Detect which cell encompasses the target text, then output its (X, Y) center coordinate. 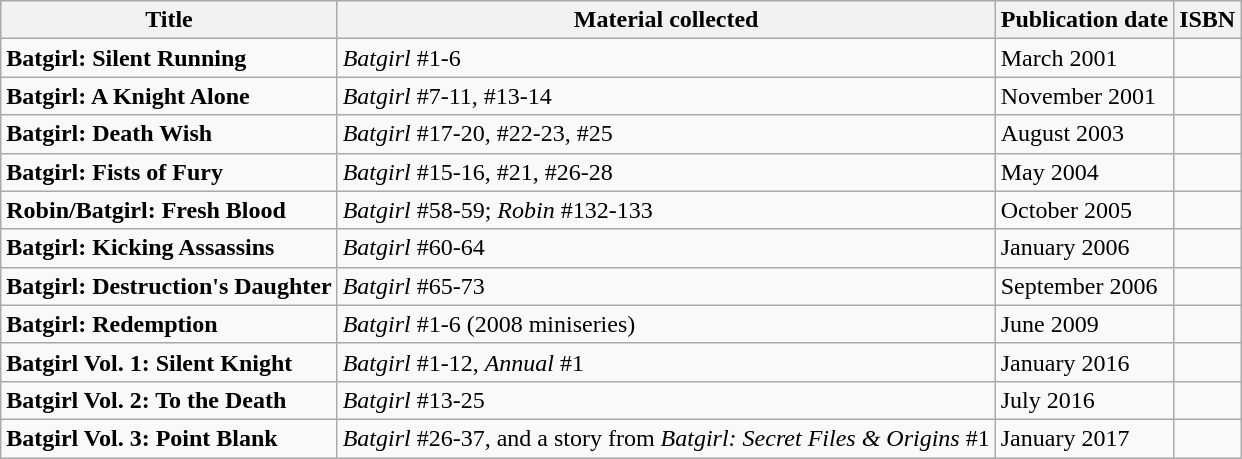
Batgirl Vol. 3: Point Blank (169, 438)
Batgirl #60-64 (666, 248)
November 2001 (1084, 96)
Batgirl #17-20, #22-23, #25 (666, 134)
Batgirl: Fists of Fury (169, 172)
August 2003 (1084, 134)
Batgirl #1-6 (666, 58)
Batgirl: Destruction's Daughter (169, 286)
Publication date (1084, 20)
May 2004 (1084, 172)
Batgirl Vol. 2: To the Death (169, 400)
Batgirl #7-11, #13-14 (666, 96)
Batgirl #65-73 (666, 286)
September 2006 (1084, 286)
July 2016 (1084, 400)
Batgirl #15-16, #21, #26-28 (666, 172)
Batgirl: A Knight Alone (169, 96)
Batgirl: Kicking Assassins (169, 248)
Robin/Batgirl: Fresh Blood (169, 210)
Batgirl #1-6 (2008 miniseries) (666, 324)
ISBN (1208, 20)
Batgirl: Silent Running (169, 58)
June 2009 (1084, 324)
Batgirl: Death Wish (169, 134)
Batgirl: Redemption (169, 324)
Material collected (666, 20)
Batgirl #58-59; Robin #132-133 (666, 210)
Batgirl Vol. 1: Silent Knight (169, 362)
Batgirl #1-12, Annual #1 (666, 362)
January 2016 (1084, 362)
Batgirl #26-37, and a story from Batgirl: Secret Files & Origins #1 (666, 438)
Batgirl #13-25 (666, 400)
January 2017 (1084, 438)
March 2001 (1084, 58)
October 2005 (1084, 210)
Title (169, 20)
January 2006 (1084, 248)
